Extract the (x, y) coordinate from the center of the cell holding the provided text.  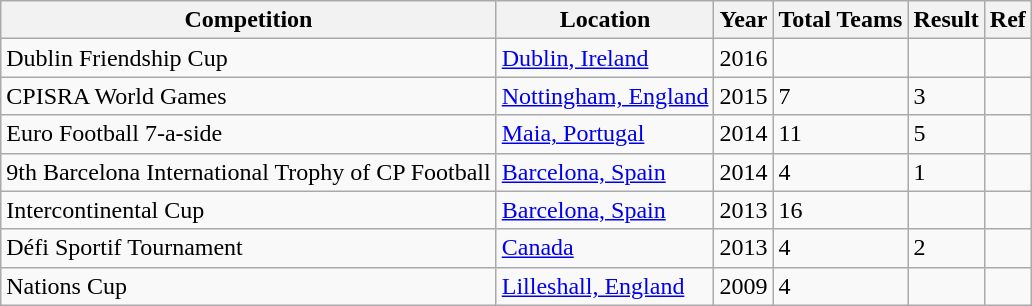
1 (946, 172)
Intercontinental Cup (248, 210)
Nottingham, England (605, 96)
Location (605, 20)
9th Barcelona International Trophy of CP Football (248, 172)
Ref (1008, 20)
Dublin, Ireland (605, 58)
5 (946, 134)
2015 (744, 96)
7 (840, 96)
Total Teams (840, 20)
Lilleshall, England (605, 286)
2009 (744, 286)
16 (840, 210)
2016 (744, 58)
Competition (248, 20)
Euro Football 7-a-side (248, 134)
Maia, Portugal (605, 134)
Result (946, 20)
2 (946, 248)
Canada (605, 248)
Dublin Friendship Cup (248, 58)
Year (744, 20)
3 (946, 96)
Nations Cup (248, 286)
Défi Sportif Tournament (248, 248)
CPISRA World Games (248, 96)
11 (840, 134)
